Return the (X, Y) coordinate for the center point of the cell that contains the specified text.  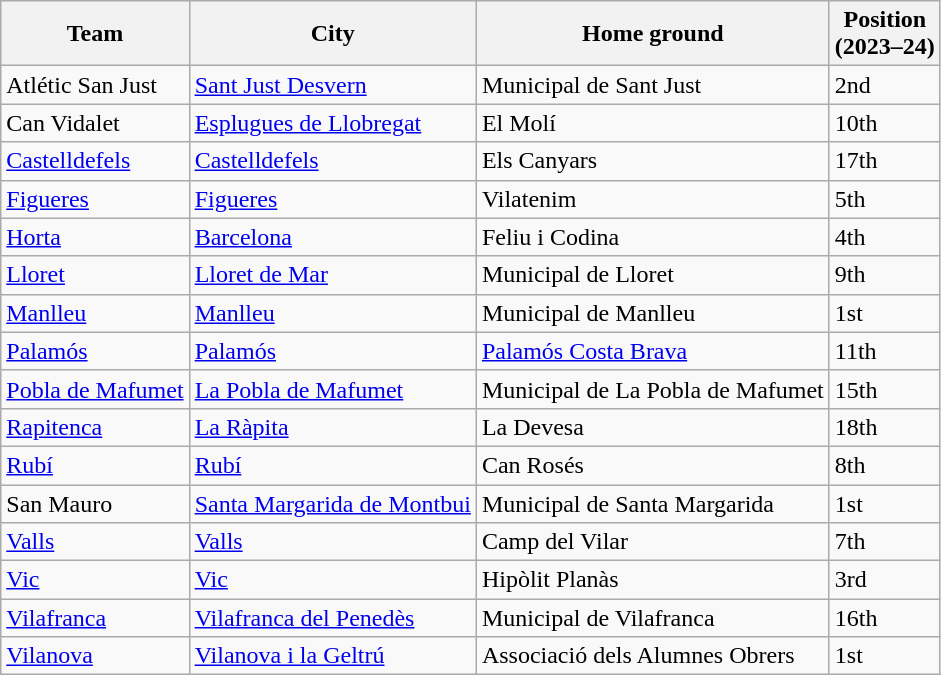
Camp del Vilar (652, 542)
Can Vidalet (95, 123)
Municipal de Manlleu (652, 313)
El Molí (652, 123)
Lloret de Mar (332, 275)
Els Canyars (652, 161)
Palamós Costa Brava (652, 351)
City (332, 34)
7th (884, 542)
Lloret (95, 275)
Vilatenim (652, 199)
Position(2023–24) (884, 34)
La Devesa (652, 427)
Pobla de Mafumet (95, 389)
Team (95, 34)
Associació dels Alumnes Obrers (652, 656)
Esplugues de Llobregat (332, 123)
16th (884, 618)
Rapitenca (95, 427)
Horta (95, 237)
Atlétic San Just (95, 85)
18th (884, 427)
Municipal de Vilafranca (652, 618)
11th (884, 351)
9th (884, 275)
Municipal de La Pobla de Mafumet (652, 389)
Hipòlit Planàs (652, 580)
10th (884, 123)
Vilanova i la Geltrú (332, 656)
15th (884, 389)
Barcelona (332, 237)
Vilanova (95, 656)
17th (884, 161)
La Pobla de Mafumet (332, 389)
San Mauro (95, 503)
Municipal de Sant Just (652, 85)
4th (884, 237)
Can Rosés (652, 465)
Feliu i Codina (652, 237)
3rd (884, 580)
2nd (884, 85)
Home ground (652, 34)
La Ràpita (332, 427)
8th (884, 465)
Municipal de Santa Margarida (652, 503)
Santa Margarida de Montbui (332, 503)
Vilafranca del Penedès (332, 618)
Municipal de Lloret (652, 275)
Vilafranca (95, 618)
5th (884, 199)
Sant Just Desvern (332, 85)
